From the cell containing the given text, extract its center point as (x, y) coordinate. 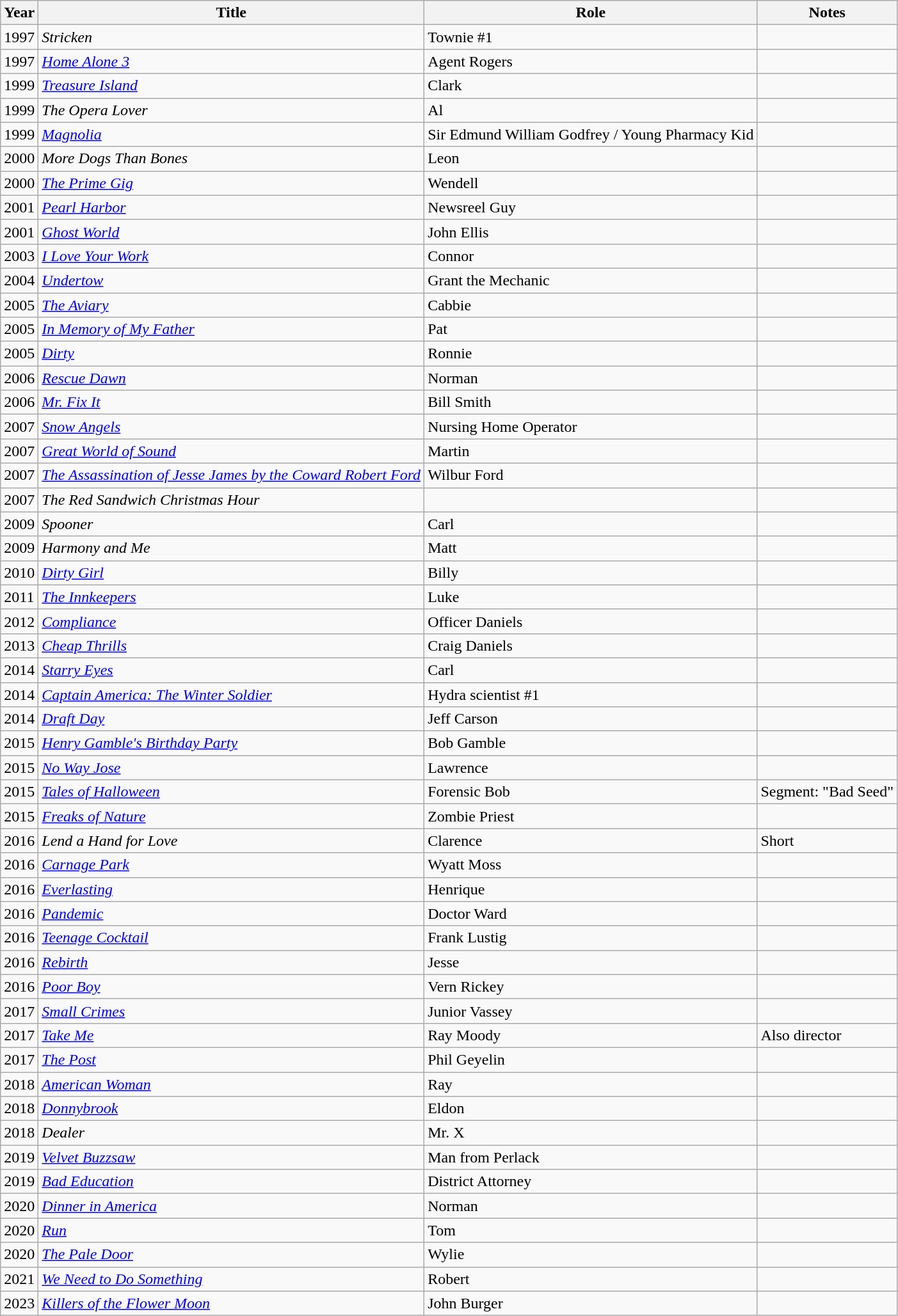
Short (827, 841)
American Woman (232, 1084)
Rebirth (232, 962)
District Attorney (591, 1182)
Role (591, 13)
Mr. X (591, 1133)
Stricken (232, 37)
We Need to Do Something (232, 1279)
The Aviary (232, 305)
Connor (591, 256)
The Innkeepers (232, 597)
Year (19, 13)
Cheap Thrills (232, 646)
Freaks of Nature (232, 816)
Treasure Island (232, 86)
Sir Edmund William Godfrey / Young Pharmacy Kid (591, 134)
Compliance (232, 621)
2010 (19, 573)
The Prime Gig (232, 183)
Lend a Hand for Love (232, 841)
Hydra scientist #1 (591, 694)
Notes (827, 13)
Junior Vassey (591, 1011)
Small Crimes (232, 1011)
Bill Smith (591, 402)
Martin (591, 451)
Eldon (591, 1109)
2012 (19, 621)
Al (591, 110)
Pearl Harbor (232, 207)
Wylie (591, 1255)
No Way Jose (232, 768)
Clarence (591, 841)
Also director (827, 1035)
Phil Geyelin (591, 1059)
Newsreel Guy (591, 207)
Captain America: The Winter Soldier (232, 694)
Tom (591, 1230)
Snow Angels (232, 427)
Ronnie (591, 354)
Starry Eyes (232, 670)
Pat (591, 329)
Segment: "Bad Seed" (827, 792)
Poor Boy (232, 987)
Mr. Fix It (232, 402)
Matt (591, 548)
Townie #1 (591, 37)
Forensic Bob (591, 792)
Wyatt Moss (591, 865)
Bad Education (232, 1182)
Killers of the Flower Moon (232, 1303)
Jeff Carson (591, 719)
I Love Your Work (232, 256)
Undertow (232, 280)
In Memory of My Father (232, 329)
2011 (19, 597)
Everlasting (232, 889)
Vern Rickey (591, 987)
2004 (19, 280)
More Dogs Than Bones (232, 159)
Robert (591, 1279)
Henrique (591, 889)
Craig Daniels (591, 646)
Leon (591, 159)
Jesse (591, 962)
Title (232, 13)
The Post (232, 1059)
Rescue Dawn (232, 378)
Ray Moody (591, 1035)
Velvet Buzzsaw (232, 1157)
The Assassination of Jesse James by the Coward Robert Ford (232, 475)
Luke (591, 597)
2013 (19, 646)
Dealer (232, 1133)
Man from Perlack (591, 1157)
The Red Sandwich Christmas Hour (232, 500)
2003 (19, 256)
Home Alone 3 (232, 61)
Henry Gamble's Birthday Party (232, 743)
Cabbie (591, 305)
Wendell (591, 183)
Doctor Ward (591, 914)
Agent Rogers (591, 61)
Officer Daniels (591, 621)
Dirty (232, 354)
Harmony and Me (232, 548)
The Pale Door (232, 1255)
Grant the Mechanic (591, 280)
Carnage Park (232, 865)
Billy (591, 573)
Clark (591, 86)
Run (232, 1230)
Great World of Sound (232, 451)
Bob Gamble (591, 743)
Frank Lustig (591, 938)
The Opera Lover (232, 110)
Dirty Girl (232, 573)
Lawrence (591, 768)
Magnolia (232, 134)
Wilbur Ford (591, 475)
Pandemic (232, 914)
Tales of Halloween (232, 792)
Take Me (232, 1035)
Nursing Home Operator (591, 427)
Spooner (232, 524)
Donnybrook (232, 1109)
Teenage Cocktail (232, 938)
Zombie Priest (591, 816)
Dinner in America (232, 1206)
John Ellis (591, 232)
Draft Day (232, 719)
John Burger (591, 1303)
2023 (19, 1303)
Ray (591, 1084)
2021 (19, 1279)
Ghost World (232, 232)
